Find where the given text appears and provide that cell's center as (x, y) coordinate. 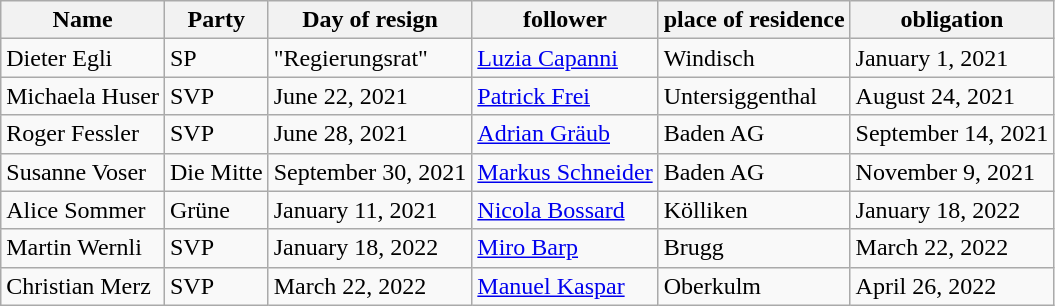
August 24, 2021 (952, 96)
Manuel Kaspar (565, 286)
Party (216, 20)
Luzia Capanni (565, 58)
Untersiggenthal (754, 96)
Miro Barp (565, 248)
January 1, 2021 (952, 58)
Nicola Bossard (565, 210)
Windisch (754, 58)
place of residence (754, 20)
"Regierungsrat" (370, 58)
Patrick Frei (565, 96)
follower (565, 20)
Kölliken (754, 210)
Adrian Gräub (565, 134)
June 22, 2021 (370, 96)
SP (216, 58)
June 28, 2021 (370, 134)
September 14, 2021 (952, 134)
Name (83, 20)
January 11, 2021 (370, 210)
Michaela Huser (83, 96)
Day of resign (370, 20)
Markus Schneider (565, 172)
April 26, 2022 (952, 286)
Martin Wernli (83, 248)
Dieter Egli (83, 58)
September 30, 2021 (370, 172)
Brugg (754, 248)
Susanne Voser (83, 172)
obligation (952, 20)
Christian Merz (83, 286)
November 9, 2021 (952, 172)
Oberkulm (754, 286)
Grüne (216, 210)
Alice Sommer (83, 210)
Roger Fessler (83, 134)
Die Mitte (216, 172)
